Capture the cell that displays the provided text and extract its [X, Y] central coordinate. 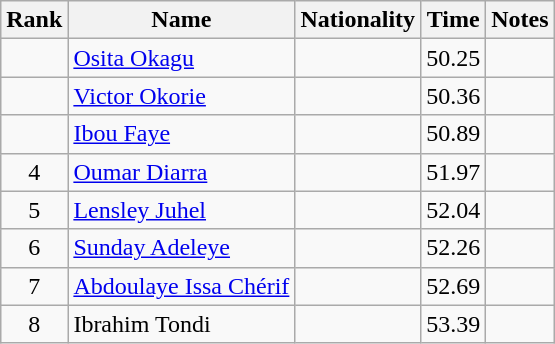
4 [34, 172]
Ibou Faye [182, 134]
51.97 [454, 172]
Abdoulaye Issa Chérif [182, 286]
7 [34, 286]
Rank [34, 20]
6 [34, 248]
50.36 [454, 96]
Name [182, 20]
Osita Okagu [182, 58]
Lensley Juhel [182, 210]
52.04 [454, 210]
Victor Okorie [182, 96]
Ibrahim Tondi [182, 324]
53.39 [454, 324]
8 [34, 324]
50.89 [454, 134]
Notes [520, 20]
Time [454, 20]
Oumar Diarra [182, 172]
Sunday Adeleye [182, 248]
52.69 [454, 286]
52.26 [454, 248]
50.25 [454, 58]
5 [34, 210]
Nationality [358, 20]
